From the cell containing the given text, extract its center point as [X, Y] coordinate. 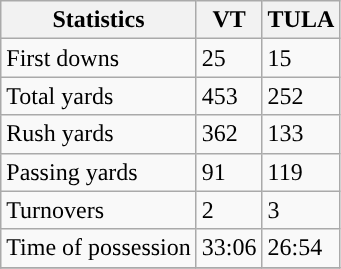
133 [301, 134]
First downs [99, 58]
453 [229, 96]
Passing yards [99, 172]
252 [301, 96]
TULA [301, 20]
Time of possession [99, 248]
91 [229, 172]
Statistics [99, 20]
2 [229, 210]
Turnovers [99, 210]
Rush yards [99, 134]
362 [229, 134]
Total yards [99, 96]
3 [301, 210]
15 [301, 58]
25 [229, 58]
33:06 [229, 248]
VT [229, 20]
119 [301, 172]
26:54 [301, 248]
